Capture the cell that displays the provided text and extract its [x, y] central coordinate. 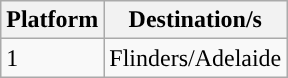
Destination/s [196, 20]
Flinders/Adelaide [196, 58]
1 [52, 58]
Platform [52, 20]
